Output the (x, y) coordinate of the center of the cell containing the given text.  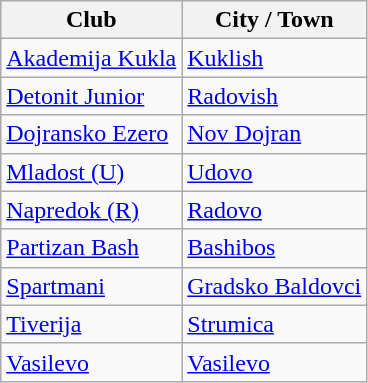
Spartmani (92, 286)
Udovo (274, 172)
Akademija Kukla (92, 58)
Partizan Bash (92, 248)
Radovo (274, 210)
Kuklish (274, 58)
Tiverija (92, 324)
Napredok (R) (92, 210)
City / Town (274, 20)
Dojransko Ezero (92, 134)
Detonit Junior (92, 96)
Nov Dojran (274, 134)
Bashibos (274, 248)
Strumica (274, 324)
Gradsko Baldovci (274, 286)
Club (92, 20)
Mladost (U) (92, 172)
Radovish (274, 96)
